Search for the cell housing the specified text and yield its (x, y) center coordinate. 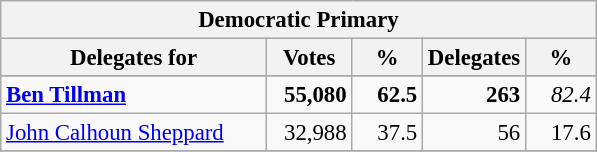
John Calhoun Sheppard (134, 133)
62.5 (388, 95)
55,080 (309, 95)
Delegates (474, 58)
82.4 (560, 95)
32,988 (309, 133)
Delegates for (134, 58)
Ben Tillman (134, 95)
56 (474, 133)
263 (474, 95)
37.5 (388, 133)
Democratic Primary (298, 20)
17.6 (560, 133)
Votes (309, 58)
